From the cell containing the given text, extract its center point as (x, y) coordinate. 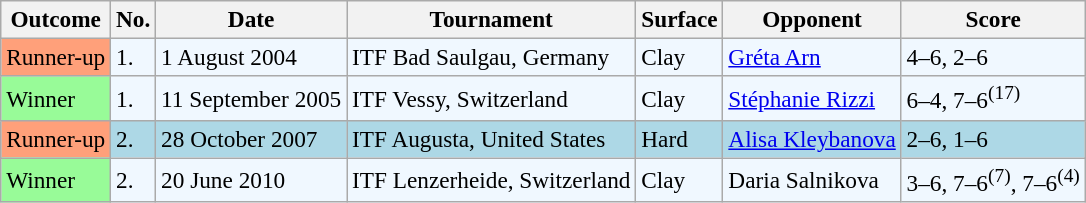
ITF Lenzerheide, Switzerland (492, 180)
4–6, 2–6 (993, 57)
20 June 2010 (252, 180)
Opponent (812, 19)
Hard (680, 139)
No. (134, 19)
1 August 2004 (252, 57)
28 October 2007 (252, 139)
Score (993, 19)
Stéphanie Rizzi (812, 98)
2–6, 1–6 (993, 139)
Date (252, 19)
Gréta Arn (812, 57)
11 September 2005 (252, 98)
ITF Vessy, Switzerland (492, 98)
Tournament (492, 19)
Outcome (56, 19)
6–4, 7–6(17) (993, 98)
Surface (680, 19)
ITF Bad Saulgau, Germany (492, 57)
3–6, 7–6(7), 7–6(4) (993, 180)
ITF Augusta, United States (492, 139)
Daria Salnikova (812, 180)
Alisa Kleybanova (812, 139)
